Output the [X, Y] coordinate of the center of the cell containing the given text.  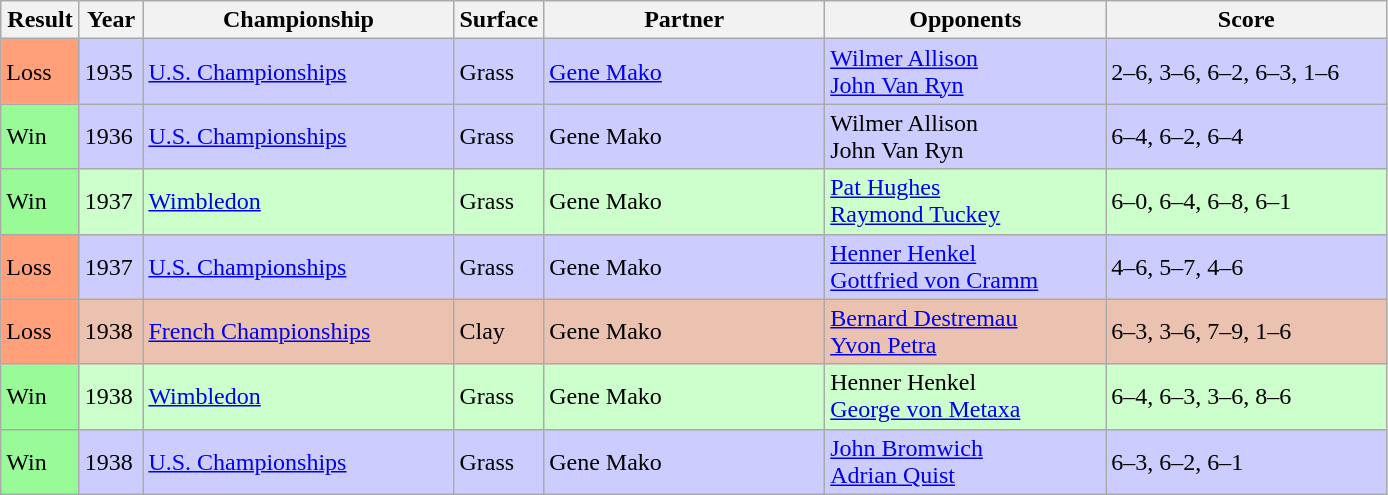
Bernard Destremau Yvon Petra [966, 332]
French Championships [298, 332]
6–4, 6–3, 3–6, 8–6 [1246, 396]
Pat Hughes Raymond Tuckey [966, 202]
Surface [499, 20]
6–3, 6–2, 6–1 [1246, 462]
Henner Henkel George von Metaxa [966, 396]
Henner Henkel Gottfried von Cramm [966, 266]
Championship [298, 20]
John Bromwich Adrian Quist [966, 462]
1935 [111, 72]
Score [1246, 20]
Opponents [966, 20]
Year [111, 20]
4–6, 5–7, 4–6 [1246, 266]
Result [40, 20]
6–4, 6–2, 6–4 [1246, 136]
6–0, 6–4, 6–8, 6–1 [1246, 202]
6–3, 3–6, 7–9, 1–6 [1246, 332]
Partner [684, 20]
2–6, 3–6, 6–2, 6–3, 1–6 [1246, 72]
1936 [111, 136]
Clay [499, 332]
